Search for the cell housing the specified text and yield its (x, y) center coordinate. 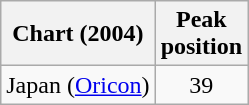
Chart (2004) (78, 34)
Peakposition (201, 34)
39 (201, 85)
Japan (Oricon) (78, 85)
